Capture the cell that displays the provided text and extract its [x, y] central coordinate. 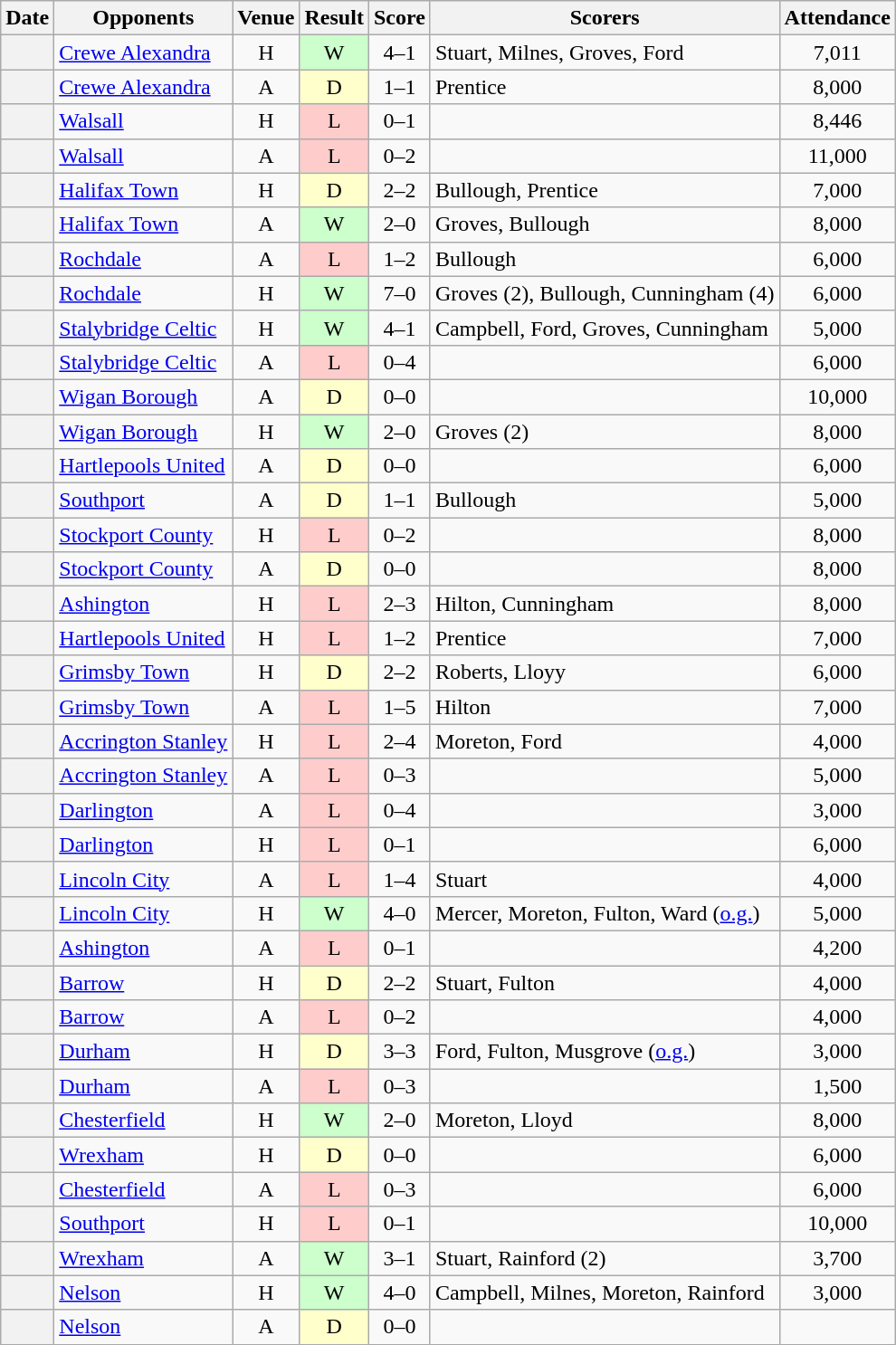
7–0 [399, 293]
Stuart, Milnes, Groves, Ford [605, 52]
Scorers [605, 18]
3,700 [837, 1258]
Score [399, 18]
Moreton, Ford [605, 741]
Campbell, Ford, Groves, Cunningham [605, 328]
7,011 [837, 52]
Opponents [143, 18]
1–5 [399, 707]
2–3 [399, 604]
Groves, Bullough [605, 224]
Hilton, Cunningham [605, 604]
3–3 [399, 1052]
Roberts, Lloyy [605, 672]
3–1 [399, 1258]
1–4 [399, 879]
Mercer, Moreton, Fulton, Ward (o.g.) [605, 913]
Stuart, Rainford (2) [605, 1258]
Date [27, 18]
Moreton, Lloyd [605, 1121]
Bullough, Prentice [605, 190]
Attendance [837, 18]
Result [334, 18]
11,000 [837, 156]
Groves (2), Bullough, Cunningham (4) [605, 293]
2–4 [399, 741]
8,446 [837, 121]
4,200 [837, 948]
Campbell, Milnes, Moreton, Rainford [605, 1293]
Groves (2) [605, 432]
1,500 [837, 1086]
Ford, Fulton, Musgrove (o.g.) [605, 1052]
Hilton [605, 707]
Venue [266, 18]
Stuart [605, 879]
Stuart, Fulton [605, 982]
